For the text-containing cell, return its midpoint in [x, y] coordinate format. 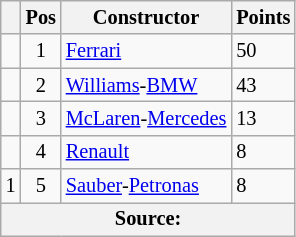
3 [41, 118]
5 [41, 186]
Constructor [146, 17]
13 [263, 118]
Ferrari [146, 51]
Williams-BMW [146, 85]
2 [41, 85]
43 [263, 85]
50 [263, 51]
Points [263, 17]
McLaren-Mercedes [146, 118]
Source: [148, 219]
Renault [146, 152]
4 [41, 152]
Sauber-Petronas [146, 186]
Pos [41, 17]
